Determine the [x, y] coordinate at the center of the cell enclosing the given text.  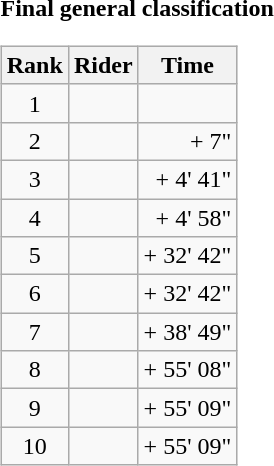
+ 7" [188, 141]
10 [34, 446]
3 [34, 179]
+ 4' 58" [188, 217]
1 [34, 103]
6 [34, 294]
5 [34, 256]
+ 55' 08" [188, 370]
Rank [34, 65]
2 [34, 141]
4 [34, 217]
Time [188, 65]
7 [34, 332]
+ 4' 41" [188, 179]
Rider [103, 65]
8 [34, 370]
9 [34, 408]
+ 38' 49" [188, 332]
